From the cell containing the given text, extract its center point as (X, Y) coordinate. 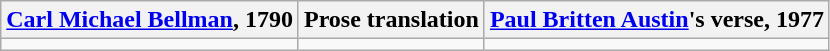
Prose translation (391, 20)
Carl Michael Bellman, 1790 (150, 20)
Paul Britten Austin's verse, 1977 (656, 20)
